Detect which cell encompasses the target text, then output its (X, Y) center coordinate. 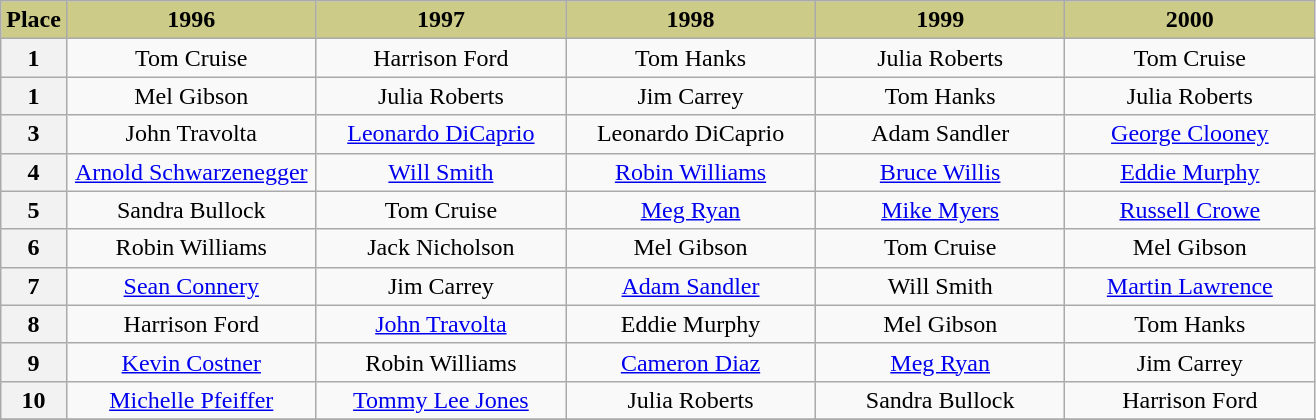
6 (34, 248)
1999 (940, 20)
1996 (191, 20)
Arnold Schwarzenegger (191, 172)
1997 (441, 20)
Place (34, 20)
3 (34, 134)
1998 (691, 20)
Cameron Diaz (691, 362)
4 (34, 172)
7 (34, 286)
Tommy Lee Jones (441, 400)
5 (34, 210)
Bruce Willis (940, 172)
Michelle Pfeiffer (191, 400)
Russell Crowe (1190, 210)
Jack Nicholson (441, 248)
8 (34, 324)
2000 (1190, 20)
Martin Lawrence (1190, 286)
Sean Connery (191, 286)
Mike Myers (940, 210)
9 (34, 362)
10 (34, 400)
George Clooney (1190, 134)
Kevin Costner (191, 362)
